From the cell containing the given text, extract its center point as [X, Y] coordinate. 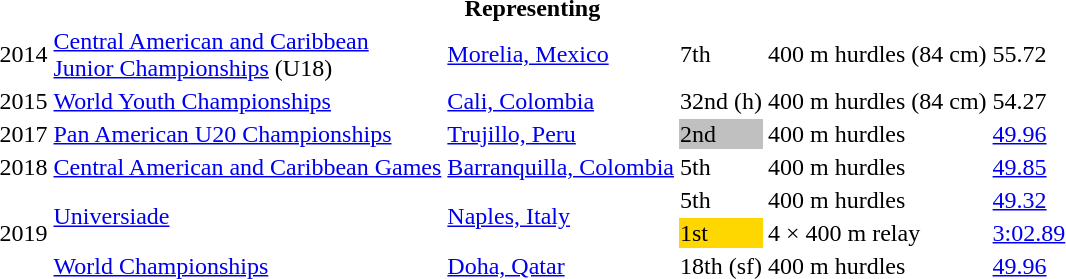
Universiade [248, 216]
World Youth Championships [248, 101]
2nd [720, 134]
32nd (h) [720, 101]
Morelia, Mexico [561, 54]
Trujillo, Peru [561, 134]
Naples, Italy [561, 216]
1st [720, 233]
Central American and Caribbean Games [248, 167]
Barranquilla, Colombia [561, 167]
Cali, Colombia [561, 101]
Pan American U20 Championships [248, 134]
7th [720, 54]
Central American and CaribbeanJunior Championships (U18) [248, 54]
4 × 400 m relay [877, 233]
